Pinpoint the cell where the given text exists, returning its (x, y) midpoint coordinate. 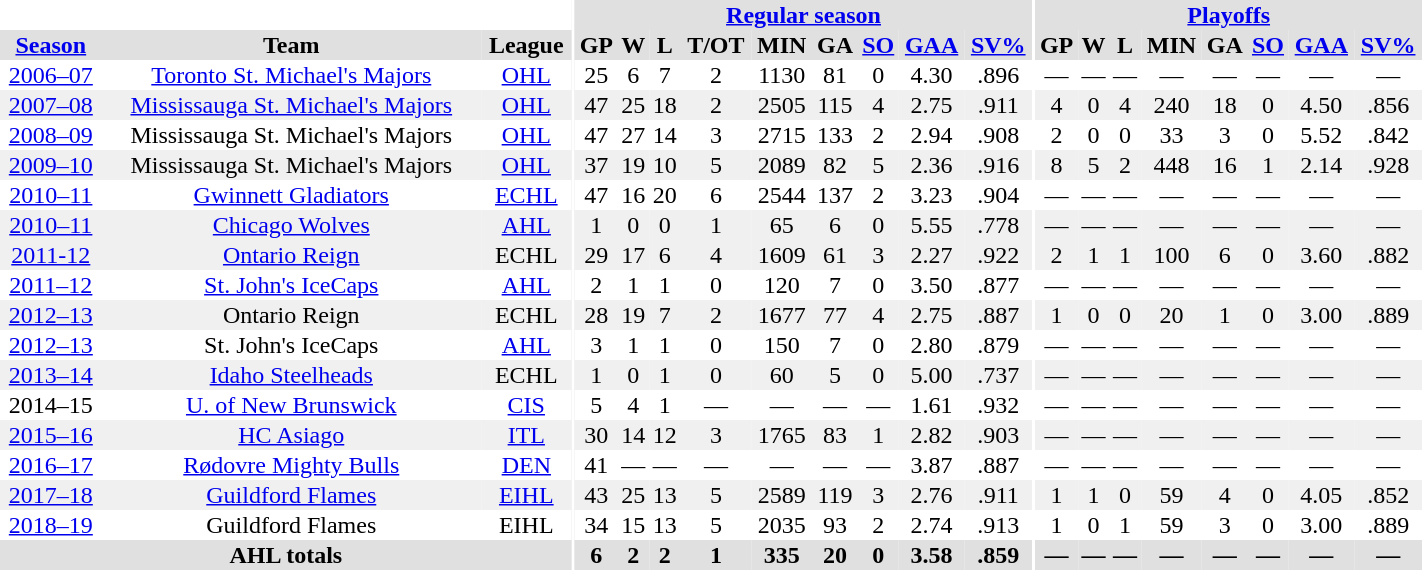
2.82 (932, 435)
Regular season (804, 15)
2.36 (932, 165)
2089 (782, 165)
.922 (998, 255)
.904 (998, 195)
2.74 (932, 525)
82 (835, 165)
150 (782, 345)
Team (292, 45)
17 (634, 255)
Playoffs (1228, 15)
33 (1172, 135)
.908 (998, 135)
2715 (782, 135)
43 (596, 495)
.778 (998, 225)
10 (665, 165)
Rødovre Mighty Bulls (292, 465)
.916 (998, 165)
65 (782, 225)
2.76 (932, 495)
30 (596, 435)
.928 (1388, 165)
.877 (998, 285)
2014–15 (51, 405)
.882 (1388, 255)
Idaho Steelheads (292, 375)
.859 (998, 555)
5.52 (1321, 135)
1677 (782, 315)
5.55 (932, 225)
3.58 (932, 555)
2017–18 (51, 495)
3.23 (932, 195)
120 (782, 285)
.913 (998, 525)
2018–19 (51, 525)
Chicago Wolves (292, 225)
15 (634, 525)
.856 (1388, 105)
Toronto St. Michael's Majors (292, 75)
2011-12 (51, 255)
1130 (782, 75)
Gwinnett Gladiators (292, 195)
29 (596, 255)
2.14 (1321, 165)
60 (782, 375)
1609 (782, 255)
2016–17 (51, 465)
115 (835, 105)
.852 (1388, 495)
335 (782, 555)
CIS (526, 405)
3.60 (1321, 255)
2006–07 (51, 75)
100 (1172, 255)
8 (1056, 165)
2505 (782, 105)
2.80 (932, 345)
240 (1172, 105)
93 (835, 525)
3.87 (932, 465)
2035 (782, 525)
2015–16 (51, 435)
ITL (526, 435)
4.05 (1321, 495)
Season (51, 45)
5.00 (932, 375)
.879 (998, 345)
2007–08 (51, 105)
4.30 (932, 75)
U. of New Brunswick (292, 405)
.842 (1388, 135)
2008–09 (51, 135)
137 (835, 195)
T/OT (716, 45)
83 (835, 435)
119 (835, 495)
133 (835, 135)
4.50 (1321, 105)
1.61 (932, 405)
League (526, 45)
37 (596, 165)
HC Asiago (292, 435)
2544 (782, 195)
2011–12 (51, 285)
12 (665, 435)
2.27 (932, 255)
2009–10 (51, 165)
3.50 (932, 285)
448 (1172, 165)
2589 (782, 495)
.932 (998, 405)
27 (634, 135)
2013–14 (51, 375)
81 (835, 75)
.737 (998, 375)
AHL totals (286, 555)
.903 (998, 435)
.896 (998, 75)
2.94 (932, 135)
1765 (782, 435)
61 (835, 255)
34 (596, 525)
28 (596, 315)
DEN (526, 465)
41 (596, 465)
77 (835, 315)
